Pinpoint the cell where the given text exists, returning its (x, y) midpoint coordinate. 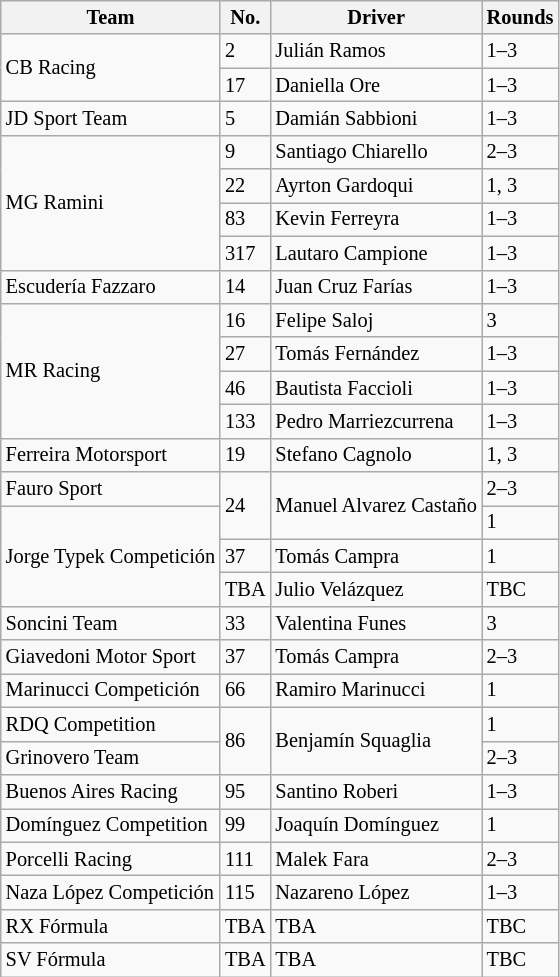
Julio Velázquez (376, 589)
RX Fórmula (110, 926)
CB Racing (110, 68)
Nazareno López (376, 892)
33 (245, 623)
Tomás Fernández (376, 354)
Ayrton Gardoqui (376, 186)
Pedro Marriezcurrena (376, 421)
22 (245, 186)
2 (245, 51)
115 (245, 892)
Rounds (520, 17)
Daniella Ore (376, 85)
27 (245, 354)
Manuel Alvarez Castaño (376, 506)
No. (245, 17)
Malek Fara (376, 859)
Ferreira Motorsport (110, 455)
95 (245, 791)
RDQ Competition (110, 724)
Giavedoni Motor Sport (110, 657)
Felipe Saloj (376, 320)
Joaquín Domínguez (376, 825)
JD Sport Team (110, 118)
Julián Ramos (376, 51)
5 (245, 118)
MR Racing (110, 370)
Kevin Ferreyra (376, 219)
Driver (376, 17)
Juan Cruz Farías (376, 287)
Ramiro Marinucci (376, 690)
17 (245, 85)
133 (245, 421)
16 (245, 320)
Escudería Fazzaro (110, 287)
9 (245, 152)
66 (245, 690)
Jorge Typek Competición (110, 556)
86 (245, 740)
Valentina Funes (376, 623)
Benjamín Squaglia (376, 740)
Team (110, 17)
Buenos Aires Racing (110, 791)
SV Fórmula (110, 960)
46 (245, 388)
Santino Roberi (376, 791)
Naza López Competición (110, 892)
Lautaro Campione (376, 253)
Grinovero Team (110, 758)
317 (245, 253)
Soncini Team (110, 623)
Stefano Cagnolo (376, 455)
Santiago Chiarello (376, 152)
Fauro Sport (110, 489)
19 (245, 455)
Domínguez Competition (110, 825)
111 (245, 859)
Porcelli Racing (110, 859)
Damián Sabbioni (376, 118)
Bautista Faccioli (376, 388)
24 (245, 506)
99 (245, 825)
14 (245, 287)
83 (245, 219)
Marinucci Competición (110, 690)
MG Ramini (110, 202)
